Scan for the cell matching the given text and deliver its [x, y] coordinate at center. 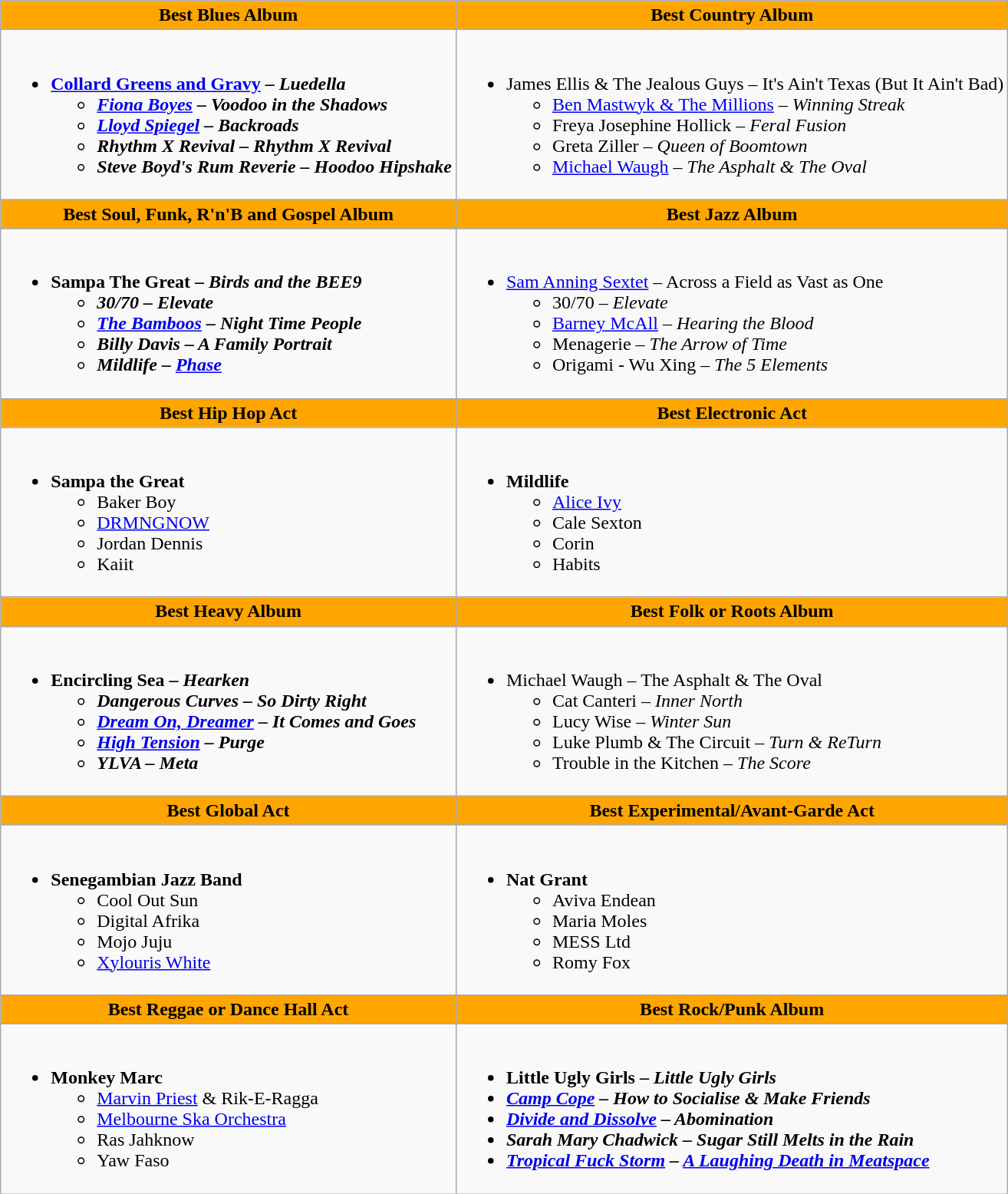
Best Jazz Album [732, 214]
Best Heavy Album [229, 612]
Best Hip Hop Act [229, 413]
Best Country Album [732, 15]
MildlifeAlice IvyCale SextonCorinHabits [732, 513]
Best Electronic Act [732, 413]
Best Global Act [229, 810]
Best Reggae or Dance Hall Act [229, 1009]
Best Folk or Roots Album [732, 612]
Sampa the GreatBaker BoyDRMNGNOWJordan DennisKaiit [229, 513]
Nat GrantAviva EndeanMaria MolesMESS LtdRomy Fox [732, 910]
Encircling Sea – HearkenDangerous Curves – So Dirty RightDream On, Dreamer – It Comes and GoesHigh Tension – PurgeYLVA – Meta [229, 711]
Sampa The Great – Birds and the BEE930/70 – ElevateThe Bamboos – Night Time PeopleBilly Davis – A Family PortraitMildlife – Phase [229, 313]
Best Rock/Punk Album [732, 1009]
Best Soul, Funk, R'n'B and Gospel Album [229, 214]
Best Experimental/Avant-Garde Act [732, 810]
Senegambian Jazz BandCool Out SunDigital AfrikaMojo JujuXylouris White [229, 910]
Monkey MarcMarvin Priest & Rik-E-RaggaMelbourne Ska OrchestraRas JahknowYaw Faso [229, 1108]
Best Blues Album [229, 15]
